From the cell containing the given text, extract its center point as (x, y) coordinate. 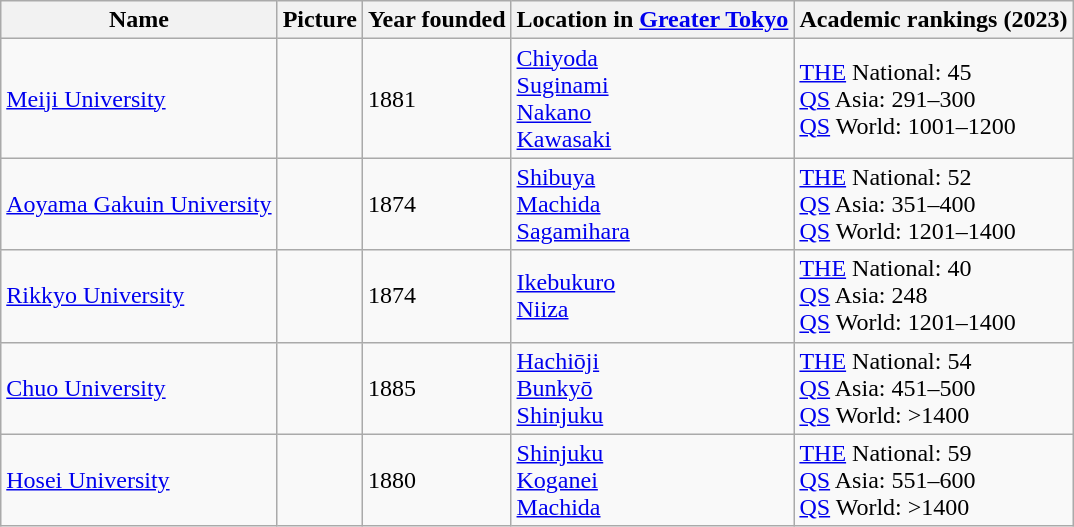
Aoyama Gakuin University (139, 204)
Picture (320, 20)
HachiōjiBunkyōShinjuku (652, 388)
THE National: 54QS Asia: 451–500QS World: >1400 (934, 388)
Name (139, 20)
Academic rankings (2023) (934, 20)
Hosei University (139, 480)
Year founded (436, 20)
THE National: 59QS Asia: 551–600QS World: >1400 (934, 480)
IkebukuroNiiza (652, 296)
Meiji University (139, 98)
1880 (436, 480)
ShinjukuKoganeiMachida (652, 480)
THE National: 40QS Asia: 248QS World: 1201–1400 (934, 296)
Rikkyo University (139, 296)
ChiyodaSuginamiNakanoKawasaki (652, 98)
THE National: 45QS Asia: 291–300QS World: 1001–1200 (934, 98)
Location in Greater Tokyo (652, 20)
ShibuyaMachidaSagamihara (652, 204)
Chuo University (139, 388)
THE National: 52QS Asia: 351–400QS World: 1201–1400 (934, 204)
1881 (436, 98)
1885 (436, 388)
